Output the (x, y) coordinate of the center of the cell containing the given text.  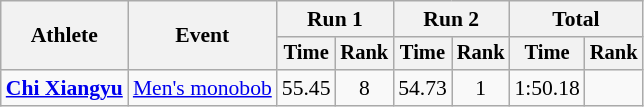
54.73 (422, 88)
Athlete (64, 36)
Chi Xiangyu (64, 88)
Run 2 (451, 19)
55.45 (306, 88)
1:50.18 (546, 88)
1 (481, 88)
8 (365, 88)
Men's monobob (202, 88)
Event (202, 36)
Total (576, 19)
Run 1 (335, 19)
